Pinpoint the cell where the given text exists, returning its (X, Y) midpoint coordinate. 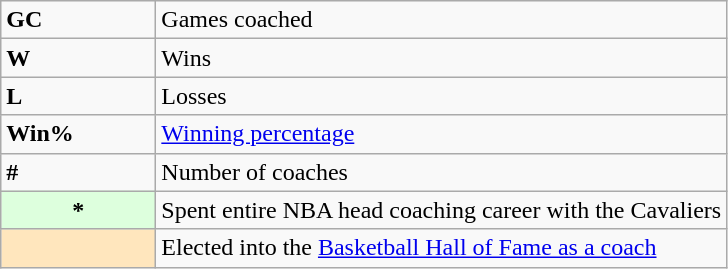
Win% (78, 134)
Elected into the Basketball Hall of Fame as a coach (442, 248)
Number of coaches (442, 172)
Losses (442, 96)
L (78, 96)
# (78, 172)
GC (78, 20)
Wins (442, 58)
W (78, 58)
* (78, 210)
Games coached (442, 20)
Winning percentage (442, 134)
Spent entire NBA head coaching career with the Cavaliers (442, 210)
